Find where the given text appears and provide that cell's center as (x, y) coordinate. 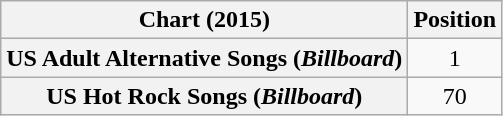
1 (455, 58)
US Hot Rock Songs (Billboard) (204, 96)
Chart (2015) (204, 20)
Position (455, 20)
US Adult Alternative Songs (Billboard) (204, 58)
70 (455, 96)
